Find where the given text appears and provide that cell's center as [x, y] coordinate. 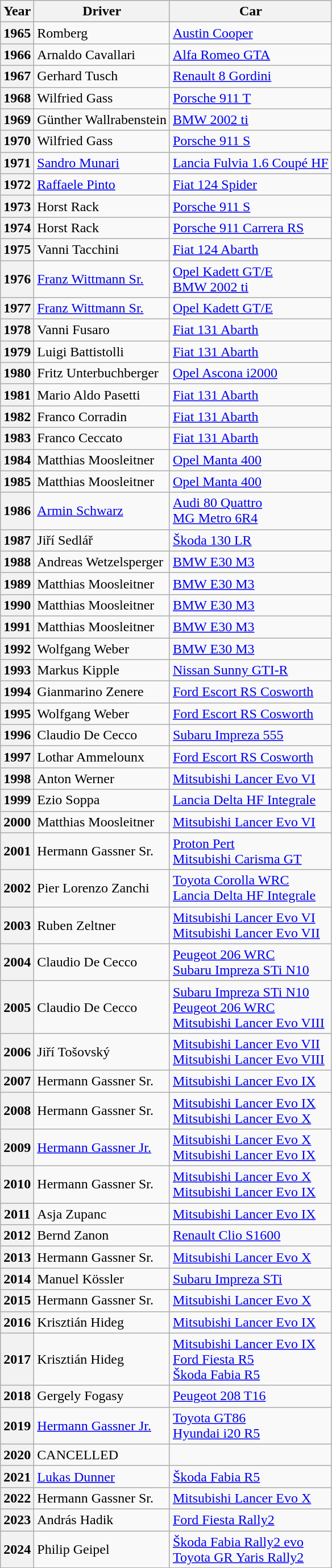
2019 [17, 1425]
Fiat 124 Spider [250, 184]
1984 [17, 460]
1974 [17, 228]
1988 [17, 562]
Anton Werner [102, 779]
2010 [17, 1185]
1973 [17, 206]
Romberg [102, 33]
Subaru Impreza 555 [250, 735]
2015 [17, 1301]
2003 [17, 925]
2007 [17, 1081]
2004 [17, 962]
2001 [17, 851]
Markus Kipple [102, 670]
Driver [102, 11]
Alfa Romeo GTA [250, 55]
Jiří Sedlář [102, 540]
András Hadik [102, 1520]
Peugeot 208 T16 [250, 1396]
Vanni Tacchini [102, 249]
Gergely Fogasy [102, 1396]
2020 [17, 1455]
Mitsubishi Lancer Evo IXFord Fiesta R5Škoda Fabia R5 [250, 1359]
2008 [17, 1110]
1985 [17, 481]
Porsche 911 T [250, 98]
Subaru Impreza STi N10 Peugeot 206 WRC Mitsubishi Lancer Evo VIII [250, 1007]
Year [17, 11]
Proton Pert Mitsubishi Carisma GT [250, 851]
2012 [17, 1236]
1976 [17, 279]
Škoda Fabia R5 [250, 1476]
Vanni Fusaro [102, 330]
1980 [17, 373]
1971 [17, 163]
Mitsubishi Lancer Evo IX Mitsubishi Lancer Evo X [250, 1110]
1989 [17, 583]
2018 [17, 1396]
1981 [17, 395]
Philip Geipel [102, 1549]
Car [250, 11]
1998 [17, 779]
Mitsubishi Lancer Evo VII Mitsubishi Lancer Evo VIII [250, 1052]
Arnaldo Cavallari [102, 55]
Lancia Fulvia 1.6 Coupé HF [250, 163]
Raffaele Pinto [102, 184]
Opel Kadett GT/E [250, 308]
2017 [17, 1359]
Opel Ascona i2000 [250, 373]
Armin Schwarz [102, 511]
2016 [17, 1322]
Lothar Ammelounx [102, 757]
Mitsubishi Lancer Evo VI Mitsubishi Lancer Evo VII [250, 925]
1967 [17, 76]
2005 [17, 1007]
CANCELLED [102, 1455]
Toyota GT86Hyundai i20 R5 [250, 1425]
1983 [17, 438]
1979 [17, 352]
2011 [17, 1214]
Pier Lorenzo Zanchi [102, 888]
Ezio Soppa [102, 800]
Audi 80 Quattro MG Metro 6R4 [250, 511]
Austin Cooper [250, 33]
2013 [17, 1257]
1987 [17, 540]
Ruben Zeltner [102, 925]
2024 [17, 1549]
1975 [17, 249]
1999 [17, 800]
Lukas Dunner [102, 1476]
1982 [17, 417]
1995 [17, 714]
Porsche 911 Carrera RS [250, 228]
Franco Corradin [102, 417]
Opel Kadett GT/E BMW 2002 ti [250, 279]
Luigi Battistolli [102, 352]
Subaru Impreza STi [250, 1279]
1968 [17, 98]
Renault Clio S1600 [250, 1236]
Asja Zupanc [102, 1214]
Günther Wallrabenstein [102, 120]
1970 [17, 141]
Bernd Zanon [102, 1236]
Škoda Fabia Rally2 evoToyota GR Yaris Rally2 [250, 1549]
2021 [17, 1476]
Ford Fiesta Rally2 [250, 1520]
Škoda 130 LR [250, 540]
Gerhard Tusch [102, 76]
1978 [17, 330]
Fiat 124 Abarth [250, 249]
Lancia Delta HF Integrale [250, 800]
Renault 8 Gordini [250, 76]
2014 [17, 1279]
1965 [17, 33]
1997 [17, 757]
Gianmarino Zenere [102, 692]
Toyota Corolla WRC Lancia Delta HF Integrale [250, 888]
1986 [17, 511]
Peugeot 206 WRC Subaru Impreza STi N10 [250, 962]
1993 [17, 670]
1990 [17, 605]
1992 [17, 648]
Nissan Sunny GTI-R [250, 670]
1977 [17, 308]
Fritz Unterbuchberger [102, 373]
Franco Ceccato [102, 438]
1994 [17, 692]
1991 [17, 627]
Mario Aldo Pasetti [102, 395]
BMW 2002 ti [250, 120]
1972 [17, 184]
Andreas Wetzelsperger [102, 562]
1966 [17, 55]
Jiří Tošovský [102, 1052]
2000 [17, 822]
2022 [17, 1498]
2023 [17, 1520]
2009 [17, 1147]
2006 [17, 1052]
1969 [17, 120]
Sandro Munari [102, 163]
Manuel Kössler [102, 1279]
2002 [17, 888]
1996 [17, 735]
